Output the (x, y) coordinate of the center of the cell containing the given text.  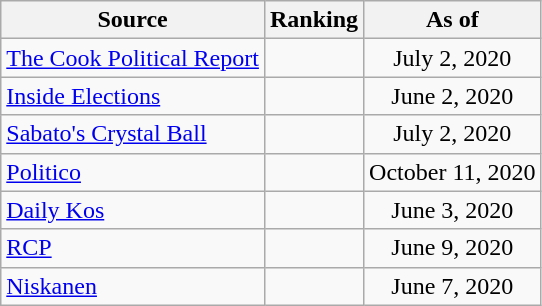
June 2, 2020 (452, 96)
Ranking (314, 20)
As of (452, 20)
Source (133, 20)
June 7, 2020 (452, 286)
RCP (133, 248)
June 3, 2020 (452, 210)
June 9, 2020 (452, 248)
Politico (133, 172)
Niskanen (133, 286)
Inside Elections (133, 96)
The Cook Political Report (133, 58)
October 11, 2020 (452, 172)
Daily Kos (133, 210)
Sabato's Crystal Ball (133, 134)
